Identify which cell holds the provided text, then report its [x, y] central coordinate. 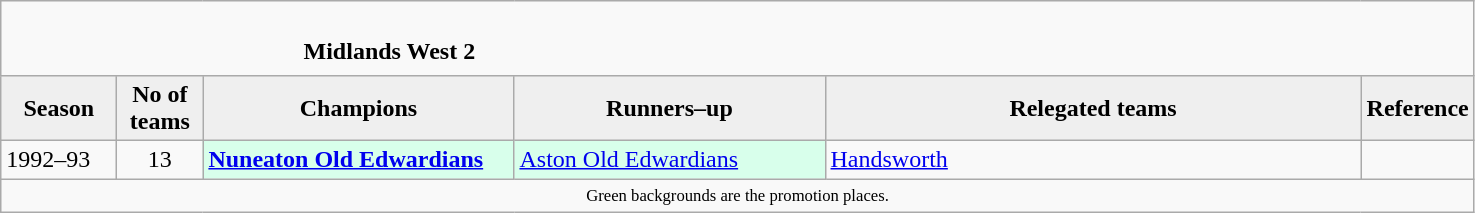
Runners–up [670, 108]
Green backgrounds are the promotion places. [738, 194]
Nuneaton Old Edwardians [358, 159]
13 [160, 159]
Reference [1418, 108]
Relegated teams [1093, 108]
Champions [358, 108]
No of teams [160, 108]
1992–93 [59, 159]
Season [59, 108]
Handsworth [1093, 159]
Aston Old Edwardians [670, 159]
